Locate the cell with the specified text and output its (X, Y) center coordinate. 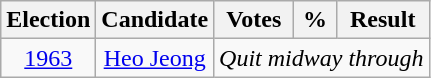
Election (48, 20)
Candidate (155, 20)
Result (382, 20)
1963 (48, 58)
Quit midway through (322, 58)
% (316, 20)
Heo Jeong (155, 58)
Votes (254, 20)
